Locate the cell with the specified text and output its [x, y] center coordinate. 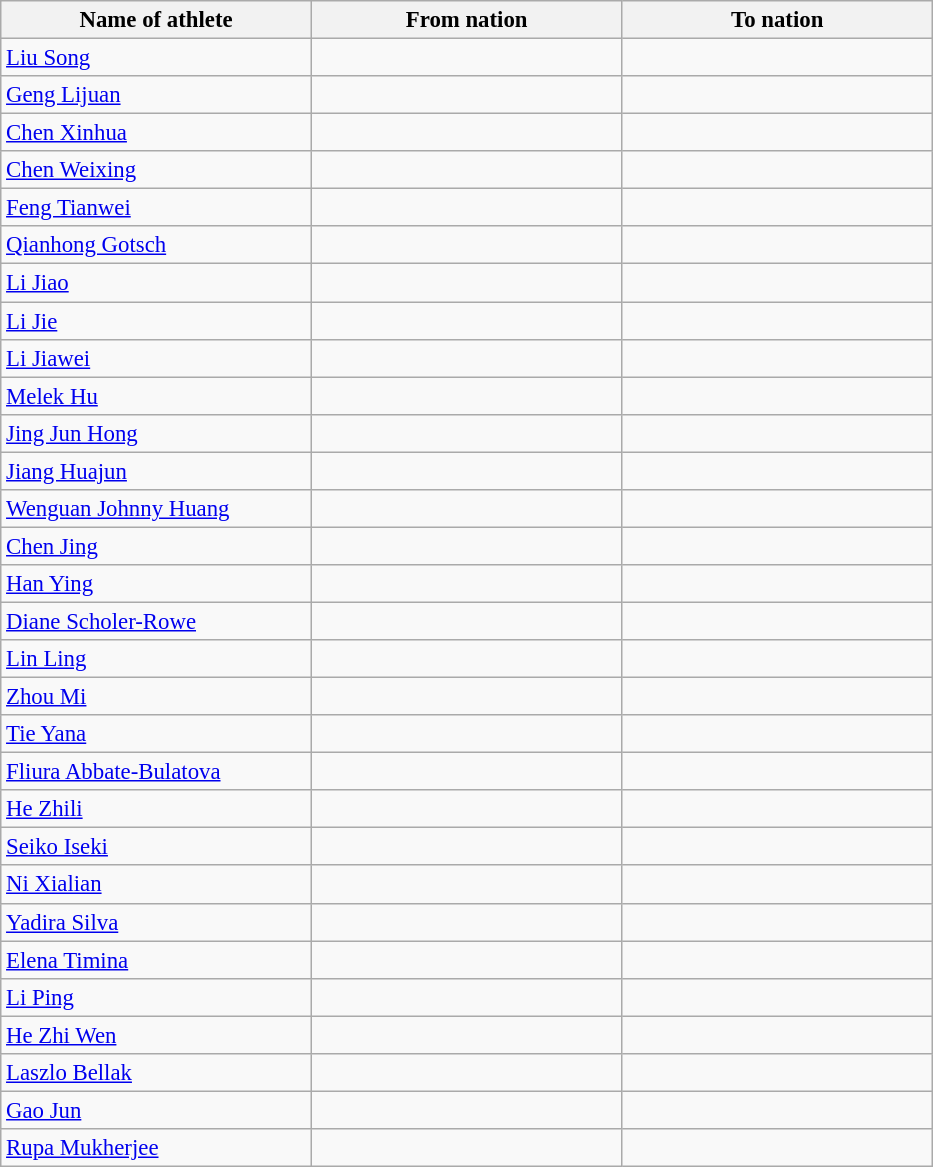
From nation [466, 20]
He Zhi Wen [156, 1035]
Li Jie [156, 321]
Rupa Mukherjee [156, 1148]
Ni Xialian [156, 885]
Qianhong Gotsch [156, 245]
To nation [778, 20]
Elena Timina [156, 960]
Li Jiao [156, 283]
Yadira Silva [156, 922]
Diane Scholer-Rowe [156, 621]
Geng Lijuan [156, 95]
Seiko Iseki [156, 847]
Li Jiawei [156, 358]
Chen Jing [156, 546]
Zhou Mi [156, 697]
Han Ying [156, 584]
Jing Jun Hong [156, 433]
Melek Hu [156, 396]
Liu Song [156, 58]
Name of athlete [156, 20]
Laszlo Bellak [156, 1073]
Gao Jun [156, 1110]
Chen Xinhua [156, 133]
Feng Tianwei [156, 208]
Jiang Huajun [156, 471]
Wenguan Johnny Huang [156, 509]
Lin Ling [156, 659]
Chen Weixing [156, 170]
Fliura Abbate-Bulatova [156, 772]
Li Ping [156, 997]
Tie Yana [156, 734]
He Zhili [156, 809]
